Capture the cell that displays the provided text and extract its [X, Y] central coordinate. 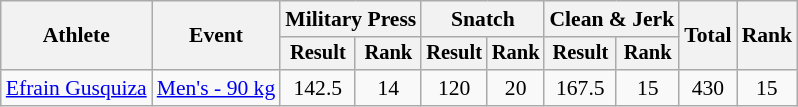
14 [388, 88]
167.5 [580, 88]
Efrain Gusquiza [76, 88]
142.5 [318, 88]
Total [708, 36]
20 [516, 88]
Snatch [482, 19]
Men's - 90 kg [216, 88]
Military Press [350, 19]
Athlete [76, 36]
430 [708, 88]
120 [454, 88]
Clean & Jerk [612, 19]
Event [216, 36]
